Find where the given text appears and provide that cell's center as (x, y) coordinate. 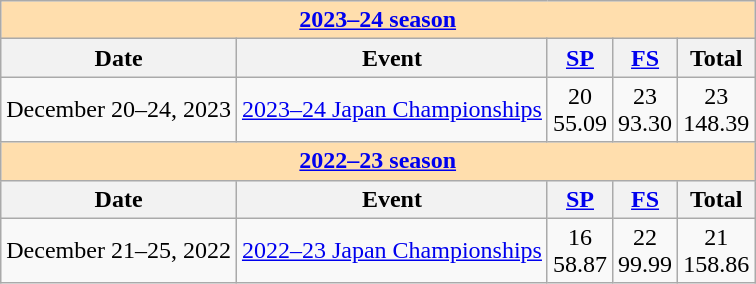
21 158.86 (716, 250)
23 148.39 (716, 110)
20 55.09 (580, 110)
December 21–25, 2022 (119, 250)
December 20–24, 2023 (119, 110)
16 58.87 (580, 250)
23 93.30 (646, 110)
2023–24 season (378, 20)
2022–23 season (378, 161)
2023–24 Japan Championships (392, 110)
2022–23 Japan Championships (392, 250)
22 99.99 (646, 250)
